Extract the (X, Y) coordinate from the center of the cell holding the provided text.  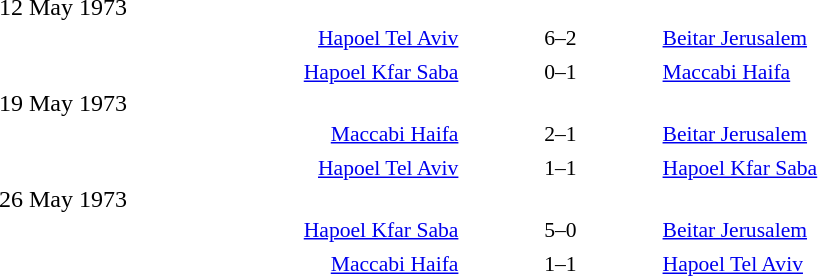
6–2 (560, 38)
5–0 (560, 230)
1–1 (560, 168)
2–1 (560, 134)
0–1 (560, 72)
